Find where the given text appears and provide that cell's center as [x, y] coordinate. 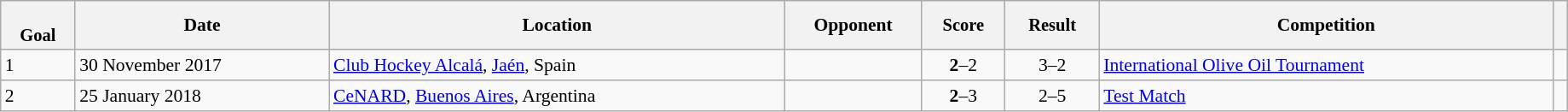
25 January 2018 [202, 96]
International Olive Oil Tournament [1326, 66]
Competition [1326, 26]
Opponent [853, 26]
2–5 [1052, 96]
Result [1052, 26]
3–2 [1052, 66]
Club Hockey Alcalá, Jaén, Spain [558, 66]
Goal [38, 26]
1 [38, 66]
Test Match [1326, 96]
CeNARD, Buenos Aires, Argentina [558, 96]
Score [963, 26]
2–3 [963, 96]
2–2 [963, 66]
2 [38, 96]
30 November 2017 [202, 66]
Date [202, 26]
Location [558, 26]
